From the cell containing the given text, extract its center point as [X, Y] coordinate. 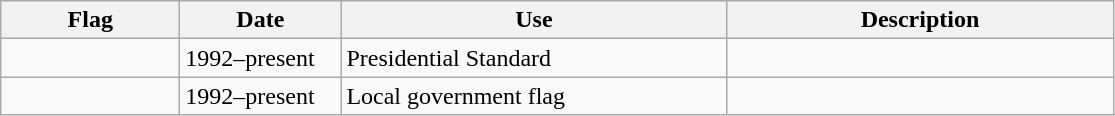
Date [260, 20]
Local government flag [534, 96]
Flag [90, 20]
Use [534, 20]
Presidential Standard [534, 58]
Description [920, 20]
